Provide the [x, y] coordinate of the cell's center where the given text is located.  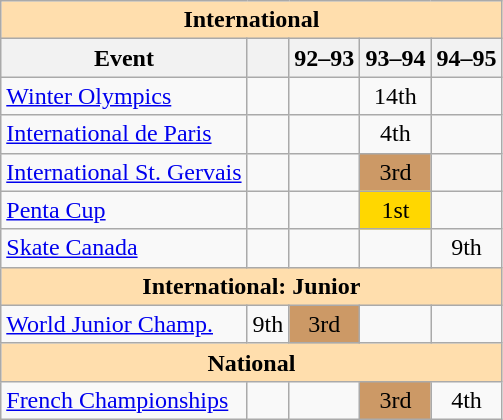
Penta Cup [124, 210]
14th [396, 96]
International de Paris [124, 134]
National [252, 362]
Event [124, 58]
International St. Gervais [124, 172]
93–94 [396, 58]
92–93 [324, 58]
94–95 [466, 58]
International [252, 20]
World Junior Champ. [124, 324]
1st [396, 210]
Skate Canada [124, 248]
French Championships [124, 400]
International: Junior [252, 286]
Winter Olympics [124, 96]
